From the cell containing the given text, extract its center point as [X, Y] coordinate. 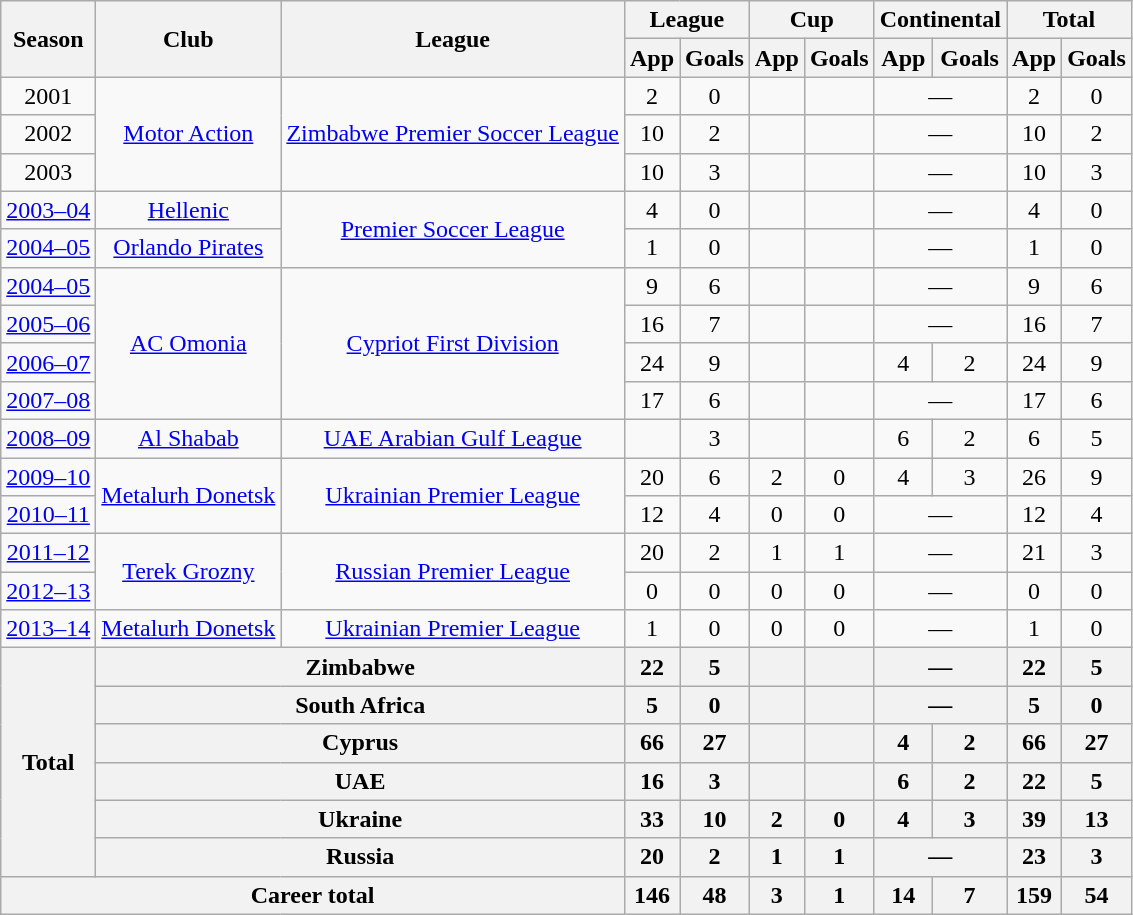
Club [188, 39]
2003–04 [48, 210]
Season [48, 39]
South Africa [360, 705]
Cyprus [360, 743]
2010–11 [48, 515]
13 [1097, 819]
Hellenic [188, 210]
Al Shabab [188, 438]
UAE Arabian Gulf League [453, 438]
Continental [940, 20]
2013–14 [48, 629]
2003 [48, 172]
Career total [313, 895]
159 [1034, 895]
2005–06 [48, 324]
2002 [48, 134]
Orlando Pirates [188, 248]
146 [652, 895]
Zimbabwe [360, 667]
2006–07 [48, 362]
Motor Action [188, 134]
Premier Soccer League [453, 229]
39 [1034, 819]
2012–13 [48, 591]
Cypriot First Division [453, 343]
Russian Premier League [453, 572]
26 [1034, 477]
UAE [360, 781]
33 [652, 819]
2001 [48, 96]
21 [1034, 553]
Zimbabwe Premier Soccer League [453, 134]
2008–09 [48, 438]
54 [1097, 895]
2011–12 [48, 553]
2009–10 [48, 477]
2007–08 [48, 400]
23 [1034, 857]
48 [715, 895]
Ukraine [360, 819]
AC Omonia [188, 343]
Cup [812, 20]
Russia [360, 857]
14 [903, 895]
Terek Grozny [188, 572]
